Find where the given text appears and provide that cell's center as (x, y) coordinate. 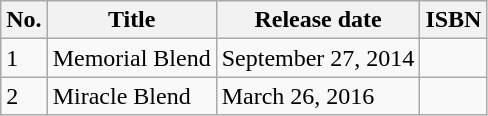
No. (24, 20)
Memorial Blend (132, 58)
ISBN (454, 20)
Release date (318, 20)
Title (132, 20)
1 (24, 58)
March 26, 2016 (318, 96)
Miracle Blend (132, 96)
2 (24, 96)
September 27, 2014 (318, 58)
